Return the [X, Y] coordinate for the center point of the cell that contains the specified text.  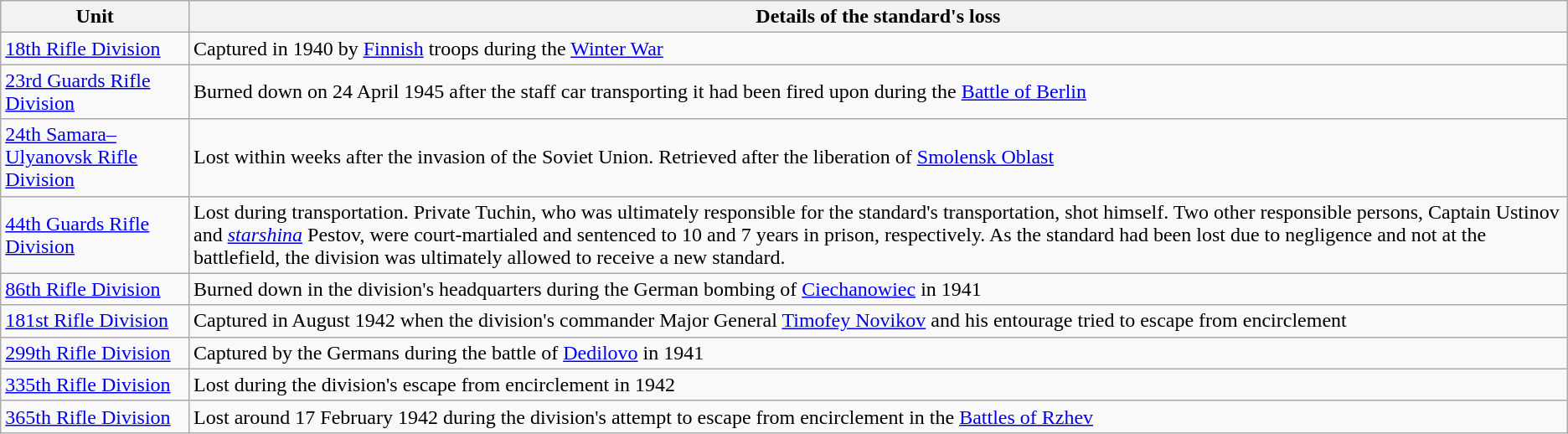
Lost within weeks after the invasion of the Soviet Union. Retrieved after the liberation of Smolensk Oblast [878, 158]
335th Rifle Division [95, 385]
Lost during the division's escape from encirclement in 1942 [878, 385]
18th Rifle Division [95, 49]
299th Rifle Division [95, 353]
Captured in August 1942 when the division's commander Major General Timofey Novikov and his entourage tried to escape from encirclement [878, 321]
Captured by the Germans during the battle of Dedilovo in 1941 [878, 353]
Details of the standard's loss [878, 17]
Burned down on 24 April 1945 after the staff car transporting it had been fired upon during the Battle of Berlin [878, 92]
Lost around 17 February 1942 during the division's attempt to escape from encirclement in the Battles of Rzhev [878, 416]
181st Rifle Division [95, 321]
23rd Guards Rifle Division [95, 92]
Captured in 1940 by Finnish troops during the Winter War [878, 49]
44th Guards Rifle Division [95, 235]
24th Samara–Ulyanovsk Rifle Division [95, 158]
Burned down in the division's headquarters during the German bombing of Ciechanowiec in 1941 [878, 289]
Unit [95, 17]
86th Rifle Division [95, 289]
365th Rifle Division [95, 416]
